Find where the given text appears and provide that cell's center as (X, Y) coordinate. 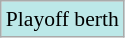
Playoff berth (62, 19)
